Scan for the cell matching the given text and deliver its [X, Y] coordinate at center. 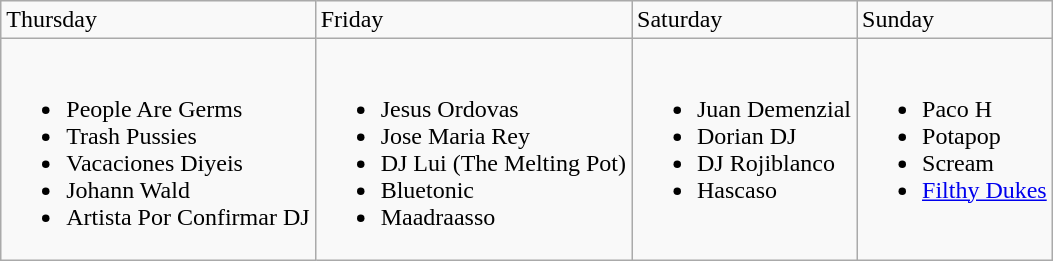
Sunday [954, 20]
Friday [473, 20]
Jesus OrdovasJose Maria ReyDJ Lui (The Melting Pot)BluetonicMaadraasso [473, 150]
Paco HPotapopScreamFilthy Dukes [954, 150]
People Are GermsTrash PussiesVacaciones DiyeisJohann WaldArtista Por Confirmar DJ [158, 150]
Saturday [744, 20]
Thursday [158, 20]
Juan DemenzialDorian DJDJ RojiblancoHascaso [744, 150]
